Extract the (x, y) coordinate from the center of the cell holding the provided text.  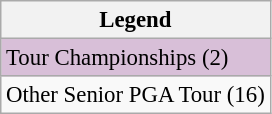
Tour Championships (2) (136, 58)
Other Senior PGA Tour (16) (136, 95)
Legend (136, 20)
